Capture the cell that displays the provided text and extract its [x, y] central coordinate. 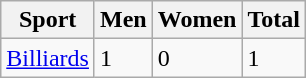
Sport [48, 20]
0 [197, 58]
Women [197, 20]
Billiards [48, 58]
Men [123, 20]
Total [274, 20]
